Return the (X, Y) coordinate for the center point of the cell that contains the specified text.  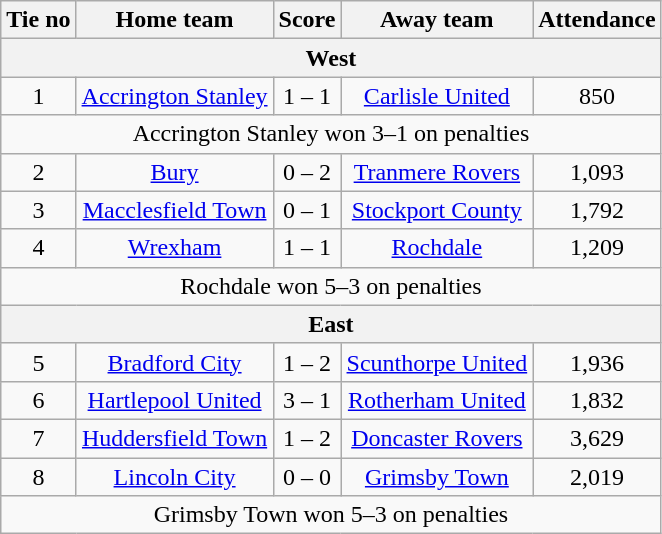
6 (38, 400)
7 (38, 438)
Stockport County (437, 210)
Attendance (597, 20)
Carlisle United (437, 96)
Lincoln City (174, 477)
Rochdale won 5–3 on penalties (331, 286)
0 – 2 (307, 172)
East (331, 324)
850 (597, 96)
1 (38, 96)
Grimsby Town won 5–3 on penalties (331, 515)
Accrington Stanley won 3–1 on penalties (331, 134)
Away team (437, 20)
Tie no (38, 20)
Grimsby Town (437, 477)
Tranmere Rovers (437, 172)
1,209 (597, 248)
8 (38, 477)
Doncaster Rovers (437, 438)
4 (38, 248)
Home team (174, 20)
Wrexham (174, 248)
5 (38, 362)
3,629 (597, 438)
Rotherham United (437, 400)
3 – 1 (307, 400)
Huddersfield Town (174, 438)
Bradford City (174, 362)
1,832 (597, 400)
2,019 (597, 477)
Scunthorpe United (437, 362)
Score (307, 20)
0 – 0 (307, 477)
Rochdale (437, 248)
1,093 (597, 172)
Hartlepool United (174, 400)
West (331, 58)
1,792 (597, 210)
Accrington Stanley (174, 96)
Macclesfield Town (174, 210)
Bury (174, 172)
1,936 (597, 362)
3 (38, 210)
0 – 1 (307, 210)
2 (38, 172)
